Return [X, Y] of the center of cell containing provided text 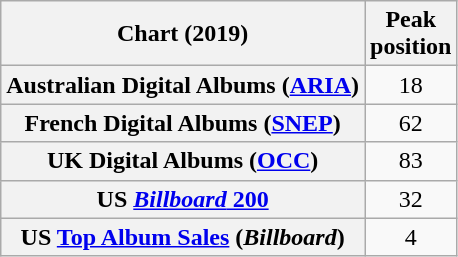
83 [411, 161]
Chart (2019) [183, 34]
US Top Album Sales (Billboard) [183, 237]
62 [411, 123]
Peakposition [411, 34]
32 [411, 199]
UK Digital Albums (OCC) [183, 161]
4 [411, 237]
Australian Digital Albums (ARIA) [183, 85]
US Billboard 200 [183, 199]
French Digital Albums (SNEP) [183, 123]
18 [411, 85]
